Locate the cell with the specified text and output its (X, Y) center coordinate. 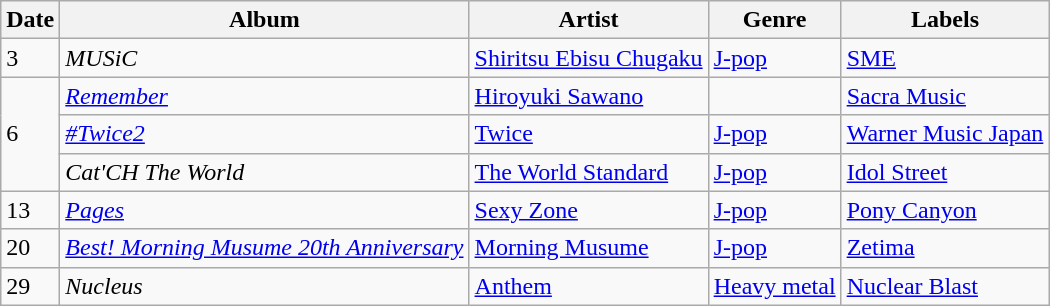
The World Standard (588, 172)
13 (30, 210)
Labels (945, 20)
Hiroyuki Sawano (588, 96)
Date (30, 20)
SME (945, 58)
Pages (264, 210)
Warner Music Japan (945, 134)
Twice (588, 134)
Album (264, 20)
Nuclear Blast (945, 286)
Remember (264, 96)
Idol Street (945, 172)
Artist (588, 20)
MUSiC (264, 58)
Shiritsu Ebisu Chugaku (588, 58)
Cat'CH The World (264, 172)
Pony Canyon (945, 210)
Genre (774, 20)
Sacra Music (945, 96)
3 (30, 58)
Nucleus (264, 286)
Sexy Zone (588, 210)
Zetima (945, 248)
Best! Morning Musume 20th Anniversary (264, 248)
Morning Musume (588, 248)
#Twice2 (264, 134)
Heavy metal (774, 286)
29 (30, 286)
20 (30, 248)
6 (30, 134)
Anthem (588, 286)
